Determine the [x, y] coordinate at the center of the cell enclosing the given text.  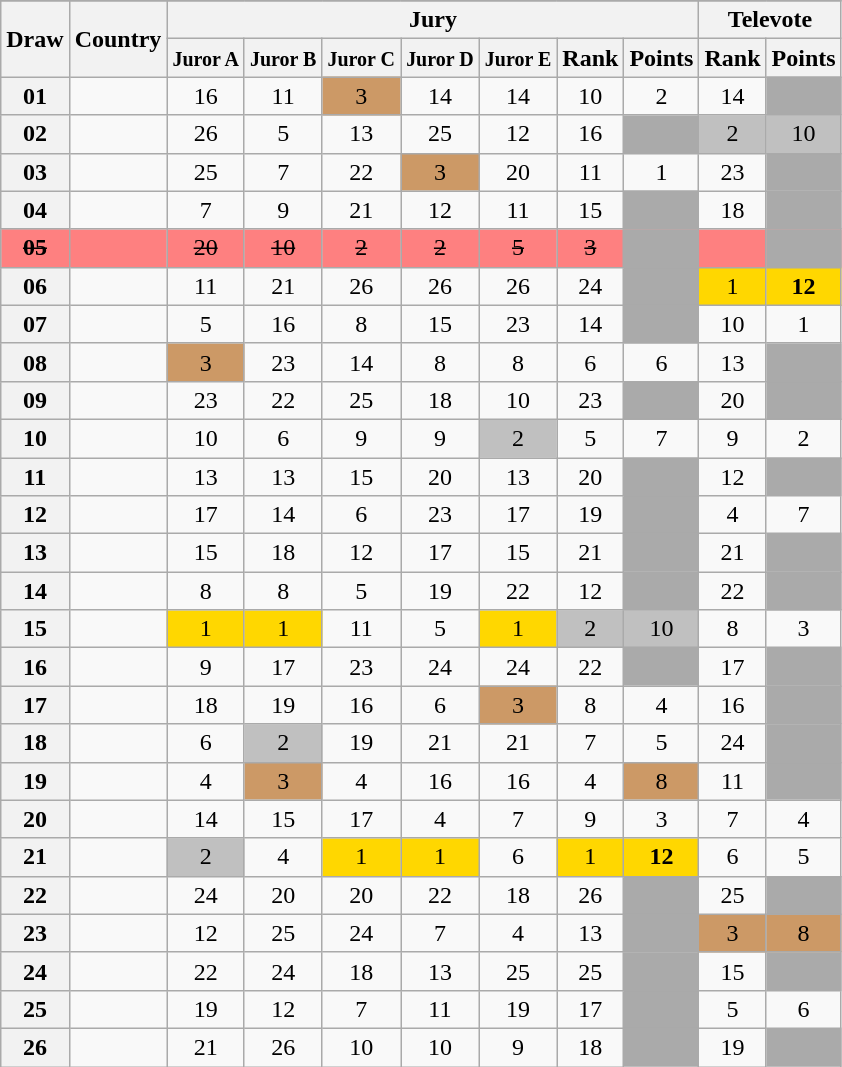
Jury [433, 20]
05 [35, 248]
Juror A [206, 58]
07 [35, 324]
08 [35, 362]
06 [35, 286]
Juror C [362, 58]
09 [35, 400]
Juror D [440, 58]
Juror B [283, 58]
03 [35, 172]
04 [35, 210]
Draw [35, 39]
01 [35, 96]
Televote [770, 20]
Country [118, 39]
Juror E [518, 58]
02 [35, 134]
